Output the (x, y) coordinate of the center of the cell containing the given text.  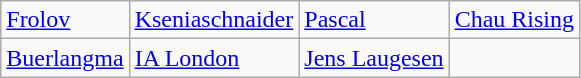
Pascal (374, 20)
Buerlangma (65, 58)
Frolov (65, 20)
Chau Rising (514, 20)
IA London (214, 58)
Kseniaschnaider (214, 20)
Jens Laugesen (374, 58)
